Extract the [X, Y] coordinate from the center of the cell holding the provided text.  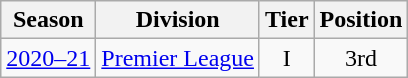
Season [48, 20]
Premier League [178, 58]
Tier [286, 20]
Division [178, 20]
2020–21 [48, 58]
3rd [361, 58]
I [286, 58]
Position [361, 20]
